Scan for the cell matching the given text and deliver its [x, y] coordinate at center. 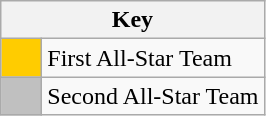
Second All-Star Team [153, 96]
Key [132, 20]
First All-Star Team [153, 58]
